Locate the cell with the specified text and output its [X, Y] center coordinate. 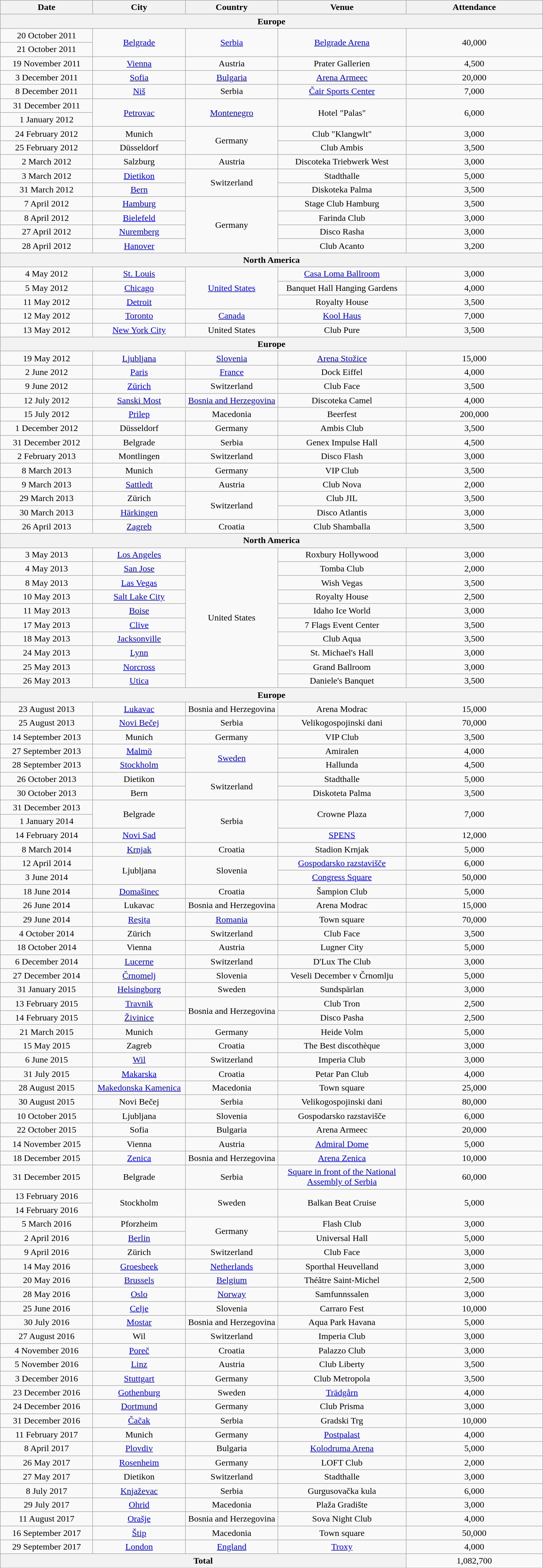
Plaža Gradište [342, 1505]
Štip [139, 1533]
31 March 2012 [46, 190]
Club Ambis [342, 147]
Prilep [139, 414]
Gurgusovačka kula [342, 1491]
Balkan Beat Cruise [342, 1203]
30 October 2013 [46, 793]
Attendance [474, 7]
Heide Volm [342, 1032]
Los Angeles [139, 554]
2 June 2012 [46, 372]
Ambis Club [342, 428]
26 May 2017 [46, 1463]
Discoteka Triebwerk West [342, 161]
27 August 2016 [46, 1336]
Club JIL [342, 498]
Salzburg [139, 161]
Canada [232, 316]
Norway [232, 1294]
18 October 2014 [46, 948]
Stadion Krnjak [342, 849]
Makarska [139, 1074]
The Best discothèque [342, 1046]
Carraro Fest [342, 1308]
London [139, 1547]
2 April 2016 [46, 1238]
D'Lux The Club [342, 962]
Nuremberg [139, 232]
26 May 2013 [46, 681]
Helsingborg [139, 990]
Hallunda [342, 765]
Diskoteka Palma [342, 190]
13 May 2012 [46, 330]
20 October 2011 [46, 35]
22 October 2015 [46, 1130]
Troxy [342, 1547]
5 May 2012 [46, 288]
Club Prisma [342, 1407]
25,000 [474, 1088]
Kool Haus [342, 316]
Disco Pasha [342, 1018]
Las Vegas [139, 583]
Aqua Park Havana [342, 1322]
25 May 2013 [46, 667]
Théâtre Saint-Michel [342, 1280]
12 May 2012 [46, 316]
28 May 2016 [46, 1294]
Salt Lake City [139, 597]
4 November 2016 [46, 1350]
Arena Zenica [342, 1158]
4 May 2012 [46, 274]
Montenegro [232, 112]
10 October 2015 [46, 1116]
19 November 2011 [46, 63]
Gradski Trg [342, 1421]
11 August 2017 [46, 1519]
Crowne Plaza [342, 814]
Hamburg [139, 204]
8 March 2014 [46, 849]
Čair Sports Center [342, 91]
Clive [139, 625]
Club Aqua [342, 639]
Veseli December v Črnomlju [342, 976]
29 March 2013 [46, 498]
Sattledt [139, 484]
Prater Gallerien [342, 63]
24 May 2013 [46, 653]
8 April 2012 [46, 218]
29 July 2017 [46, 1505]
28 August 2015 [46, 1088]
Grand Ballroom [342, 667]
Knjaževac [139, 1491]
Krnjak [139, 849]
24 February 2012 [46, 133]
14 February 2015 [46, 1018]
1,082,700 [474, 1561]
Dock Eiffel [342, 372]
3 March 2012 [46, 176]
Petrovac [139, 112]
Brussels [139, 1280]
Tomba Club [342, 569]
15 May 2015 [46, 1046]
12,000 [474, 835]
Dortmund [139, 1407]
Groesbeek [139, 1266]
Gothenburg [139, 1393]
Banquet Hall Hanging Gardens [342, 288]
17 May 2013 [46, 625]
Total [203, 1561]
SPENS [342, 835]
18 December 2015 [46, 1158]
28 April 2012 [46, 246]
Detroit [139, 302]
1 January 2012 [46, 119]
80,000 [474, 1102]
Venue [342, 7]
30 March 2013 [46, 512]
18 May 2013 [46, 639]
3 June 2014 [46, 877]
Discoteka Camel [342, 400]
Toronto [139, 316]
Club Pure [342, 330]
Niš [139, 91]
Zenica [139, 1158]
Belgium [232, 1280]
Paris [139, 372]
9 June 2012 [46, 386]
29 June 2014 [46, 919]
Netherlands [232, 1266]
6 December 2014 [46, 962]
Mostar [139, 1322]
3,200 [474, 246]
Sanski Most [139, 400]
26 October 2013 [46, 779]
24 December 2016 [46, 1407]
Črnomelj [139, 976]
31 December 2015 [46, 1177]
Travnik [139, 1004]
Sundspärlan [342, 990]
31 December 2011 [46, 105]
Norcross [139, 667]
Poreč [139, 1350]
31 December 2012 [46, 442]
1 December 2012 [46, 428]
Chicago [139, 288]
1 January 2014 [46, 821]
27 September 2013 [46, 751]
14 May 2016 [46, 1266]
St. Michael's Hall [342, 653]
31 January 2015 [46, 990]
11 February 2017 [46, 1435]
Sova Night Club [342, 1519]
11 May 2012 [46, 302]
Postpalast [342, 1435]
13 February 2015 [46, 1004]
Universal Hall [342, 1238]
Casa Loma Ballroom [342, 274]
9 April 2016 [46, 1252]
Square in front of the National Assembly of Serbia [342, 1177]
5 March 2016 [46, 1224]
Palazzo Club [342, 1350]
Club Metropola [342, 1378]
LOFT Club [342, 1463]
Congress Square [342, 877]
Rosenheim [139, 1463]
Diskoteta Palma [342, 793]
Utica [139, 681]
Romania [232, 919]
St. Louis [139, 274]
13 February 2016 [46, 1196]
Club Shamballa [342, 526]
31 December 2016 [46, 1421]
20 May 2016 [46, 1280]
26 April 2013 [46, 526]
Samfunnssalen [342, 1294]
Ohrid [139, 1505]
Boise [139, 611]
Belgrade Arena [342, 42]
26 June 2014 [46, 905]
San Jose [139, 569]
Hanover [139, 246]
Trädgårn [342, 1393]
Sporthal Heuvelland [342, 1266]
31 July 2015 [46, 1074]
England [232, 1547]
Club Tron [342, 1004]
Country [232, 7]
Čačak [139, 1421]
Genex Impulse Hall [342, 442]
Bielefeld [139, 218]
Kolodruma Arena [342, 1449]
200,000 [474, 414]
Daniele's Banquet [342, 681]
15 July 2012 [46, 414]
Admiral Dome [342, 1144]
27 December 2014 [46, 976]
Club Acanto [342, 246]
France [232, 372]
12 April 2014 [46, 863]
31 December 2013 [46, 807]
Stuttgart [139, 1378]
Lugner City [342, 948]
40,000 [474, 42]
Berlin [139, 1238]
3 December 2016 [46, 1378]
Petar Pan Club [342, 1074]
27 May 2017 [46, 1477]
Orašje [139, 1519]
New York City [139, 330]
8 July 2017 [46, 1491]
Beerfest [342, 414]
Reșița [139, 919]
30 July 2016 [46, 1322]
Club Nova [342, 484]
City [139, 7]
Šampion Club [342, 891]
Amiralen [342, 751]
8 December 2011 [46, 91]
Stage Club Hamburg [342, 204]
8 April 2017 [46, 1449]
4 May 2013 [46, 569]
21 October 2011 [46, 49]
Hotel "Palas" [342, 112]
14 February 2016 [46, 1210]
25 June 2016 [46, 1308]
Oslo [139, 1294]
25 August 2013 [46, 723]
8 May 2013 [46, 583]
30 August 2015 [46, 1102]
Disco Atlantis [342, 512]
Lynn [139, 653]
7 Flags Event Center [342, 625]
5 November 2016 [46, 1364]
Disco Flash [342, 456]
Wish Vegas [342, 583]
Jacksonville [139, 639]
Club Liberty [342, 1364]
7 April 2012 [46, 204]
Disco Rasha [342, 232]
14 November 2015 [46, 1144]
25 February 2012 [46, 147]
60,000 [474, 1177]
2 March 2012 [46, 161]
23 August 2013 [46, 709]
14 September 2013 [46, 737]
Živinice [139, 1018]
3 December 2011 [46, 77]
12 July 2012 [46, 400]
Flash Club [342, 1224]
28 September 2013 [46, 765]
Makedonska Kamenica [139, 1088]
29 September 2017 [46, 1547]
Domašinec [139, 891]
Farinda Club [342, 218]
Malmö [139, 751]
Plovdiv [139, 1449]
18 June 2014 [46, 891]
Montlingen [139, 456]
10 May 2013 [46, 597]
Härkingen [139, 512]
27 April 2012 [46, 232]
8 March 2013 [46, 470]
11 May 2013 [46, 611]
Club "Klangwlt" [342, 133]
4 October 2014 [46, 934]
6 June 2015 [46, 1060]
Arena Stožice [342, 358]
2 February 2013 [46, 456]
16 September 2017 [46, 1533]
14 February 2014 [46, 835]
Idaho Ice World [342, 611]
Roxbury Hollywood [342, 554]
23 December 2016 [46, 1393]
Date [46, 7]
Pforzheim [139, 1224]
9 March 2013 [46, 484]
Novi Sad [139, 835]
3 May 2013 [46, 554]
Lucerne [139, 962]
19 May 2012 [46, 358]
21 March 2015 [46, 1032]
Celje [139, 1308]
Linz [139, 1364]
